Output the [x, y] coordinate of the center of the cell containing the given text.  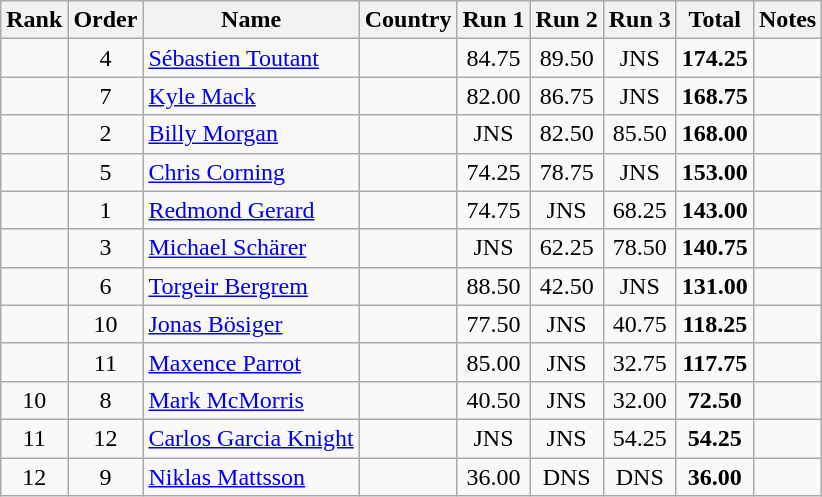
4 [106, 58]
Name [251, 20]
168.75 [714, 96]
Sébastien Toutant [251, 58]
78.75 [566, 172]
Rank [34, 20]
72.50 [714, 400]
32.00 [640, 400]
86.75 [566, 96]
Redmond Gerard [251, 210]
77.50 [494, 324]
7 [106, 96]
Notes [787, 20]
Run 1 [494, 20]
118.25 [714, 324]
Run 3 [640, 20]
82.00 [494, 96]
174.25 [714, 58]
Jonas Bösiger [251, 324]
74.25 [494, 172]
42.50 [566, 286]
Order [106, 20]
117.75 [714, 362]
Chris Corning [251, 172]
Run 2 [566, 20]
89.50 [566, 58]
Michael Schärer [251, 248]
68.25 [640, 210]
Mark McMorris [251, 400]
82.50 [566, 134]
168.00 [714, 134]
1 [106, 210]
Maxence Parrot [251, 362]
40.75 [640, 324]
Total [714, 20]
Torgeir Bergrem [251, 286]
9 [106, 477]
3 [106, 248]
Carlos Garcia Knight [251, 438]
85.00 [494, 362]
Billy Morgan [251, 134]
Country [408, 20]
143.00 [714, 210]
32.75 [640, 362]
40.50 [494, 400]
Kyle Mack [251, 96]
153.00 [714, 172]
88.50 [494, 286]
131.00 [714, 286]
78.50 [640, 248]
6 [106, 286]
62.25 [566, 248]
85.50 [640, 134]
5 [106, 172]
Niklas Mattsson [251, 477]
140.75 [714, 248]
2 [106, 134]
74.75 [494, 210]
8 [106, 400]
84.75 [494, 58]
